Output the [X, Y] coordinate of the center of the cell containing the given text.  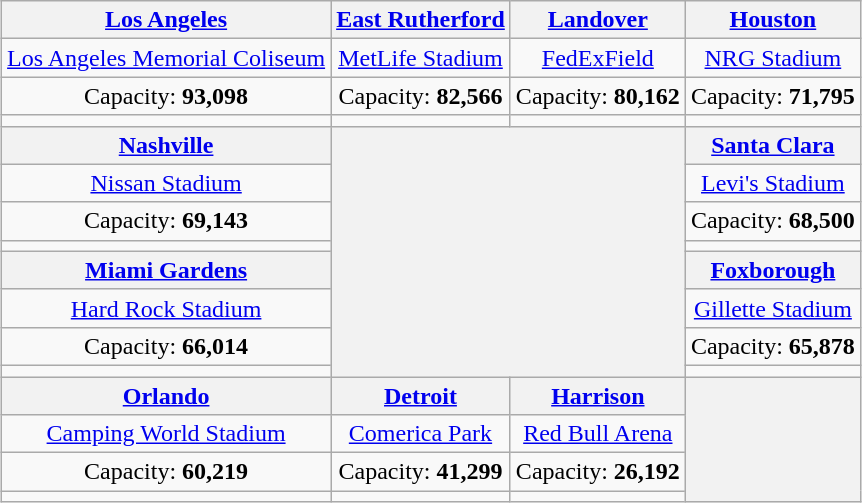
Capacity: 93,098 [166, 96]
Capacity: 26,192 [598, 472]
Capacity: 82,566 [421, 96]
Capacity: 66,014 [166, 346]
Hard Rock Stadium [166, 308]
Capacity: 41,299 [421, 472]
Nissan Stadium [166, 183]
Nashville [166, 145]
Red Bull Arena [598, 434]
Gillette Stadium [772, 308]
Harrison [598, 395]
Levi's Stadium [772, 183]
Los Angeles [166, 20]
Capacity: 71,795 [772, 96]
Landover [598, 20]
Detroit [421, 395]
Foxborough [772, 270]
Santa Clara [772, 145]
Miami Gardens [166, 270]
Capacity: 80,162 [598, 96]
Los Angeles Memorial Coliseum [166, 58]
FedExField [598, 58]
NRG Stadium [772, 58]
Capacity: 68,500 [772, 221]
Camping World Stadium [166, 434]
East Rutherford [421, 20]
Houston [772, 20]
Capacity: 69,143 [166, 221]
Capacity: 65,878 [772, 346]
Orlando [166, 395]
Capacity: 60,219 [166, 472]
Comerica Park [421, 434]
MetLife Stadium [421, 58]
